Output the (X, Y) coordinate of the center of the cell containing the given text.  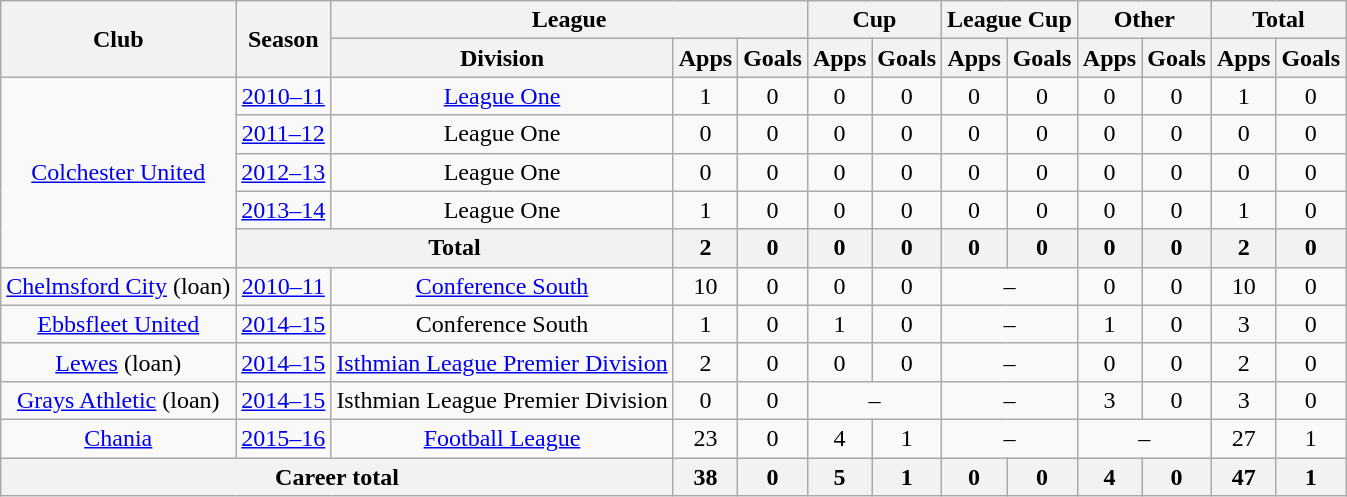
Cup (874, 20)
2012–13 (284, 172)
2011–12 (284, 134)
23 (705, 438)
5 (839, 477)
Lewes (loan) (118, 362)
2015–16 (284, 438)
League (570, 20)
27 (1243, 438)
Colchester United (118, 172)
2013–14 (284, 210)
Club (118, 39)
Chania (118, 438)
Chelmsford City (loan) (118, 286)
47 (1243, 477)
Career total (337, 477)
Division (502, 58)
Season (284, 39)
Other (1144, 20)
Grays Athletic (loan) (118, 400)
38 (705, 477)
Football League (502, 438)
Ebbsfleet United (118, 324)
League Cup (1010, 20)
